Scan for the cell matching the given text and deliver its (x, y) coordinate at center. 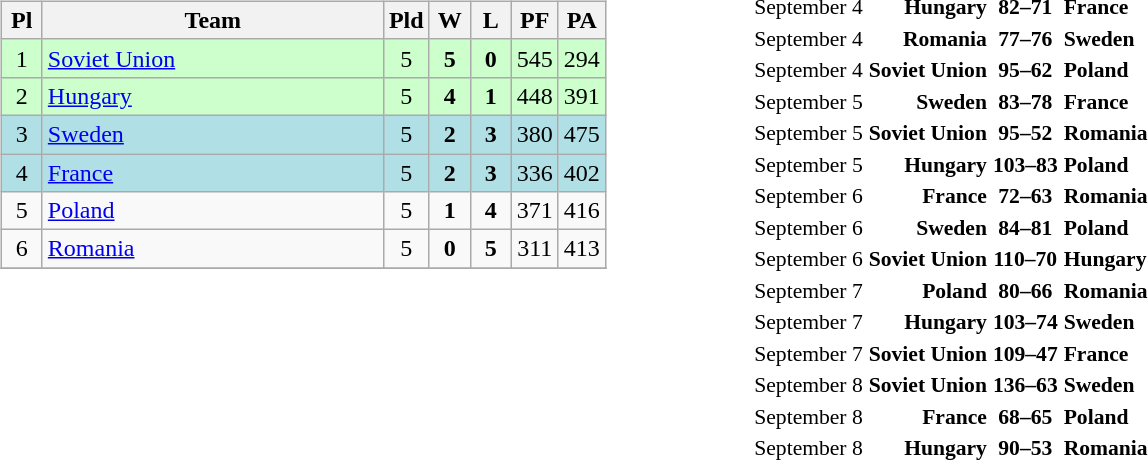
PF (534, 20)
PA (582, 20)
95–62 (1025, 70)
136–63 (1025, 385)
380 (534, 134)
Team (212, 20)
103–74 (1025, 322)
413 (582, 249)
110–70 (1025, 259)
84–81 (1025, 227)
294 (582, 58)
448 (534, 96)
371 (534, 211)
95–52 (1025, 133)
109–47 (1025, 353)
103–83 (1025, 164)
L (490, 20)
311 (534, 249)
545 (534, 58)
77–76 (1025, 38)
68–65 (1025, 416)
Pl (22, 20)
80–66 (1025, 290)
Pld (406, 20)
72–63 (1025, 196)
336 (534, 173)
83–78 (1025, 101)
6 (22, 249)
391 (582, 96)
416 (582, 211)
402 (582, 173)
475 (582, 134)
W (450, 20)
